Capture the cell that displays the provided text and extract its [x, y] central coordinate. 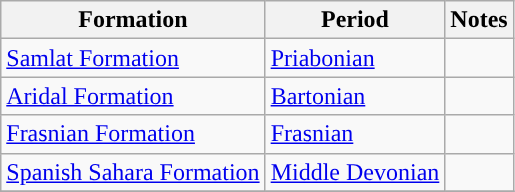
Priabonian [355, 58]
Middle Devonian [355, 172]
Frasnian Formation [133, 134]
Bartonian [355, 96]
Period [355, 20]
Notes [479, 20]
Aridal Formation [133, 96]
Spanish Sahara Formation [133, 172]
Frasnian [355, 134]
Samlat Formation [133, 58]
Formation [133, 20]
